Provide the [x, y] coordinate of the cell's center where the given text is located.  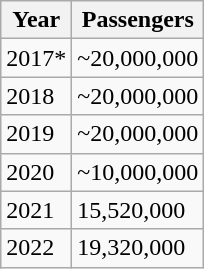
2019 [36, 134]
2018 [36, 96]
2022 [36, 248]
Passengers [138, 20]
2020 [36, 172]
15,520,000 [138, 210]
Year [36, 20]
2021 [36, 210]
19,320,000 [138, 248]
2017* [36, 58]
~10,000,000 [138, 172]
